Output the [X, Y] coordinate of the center of the cell containing the given text.  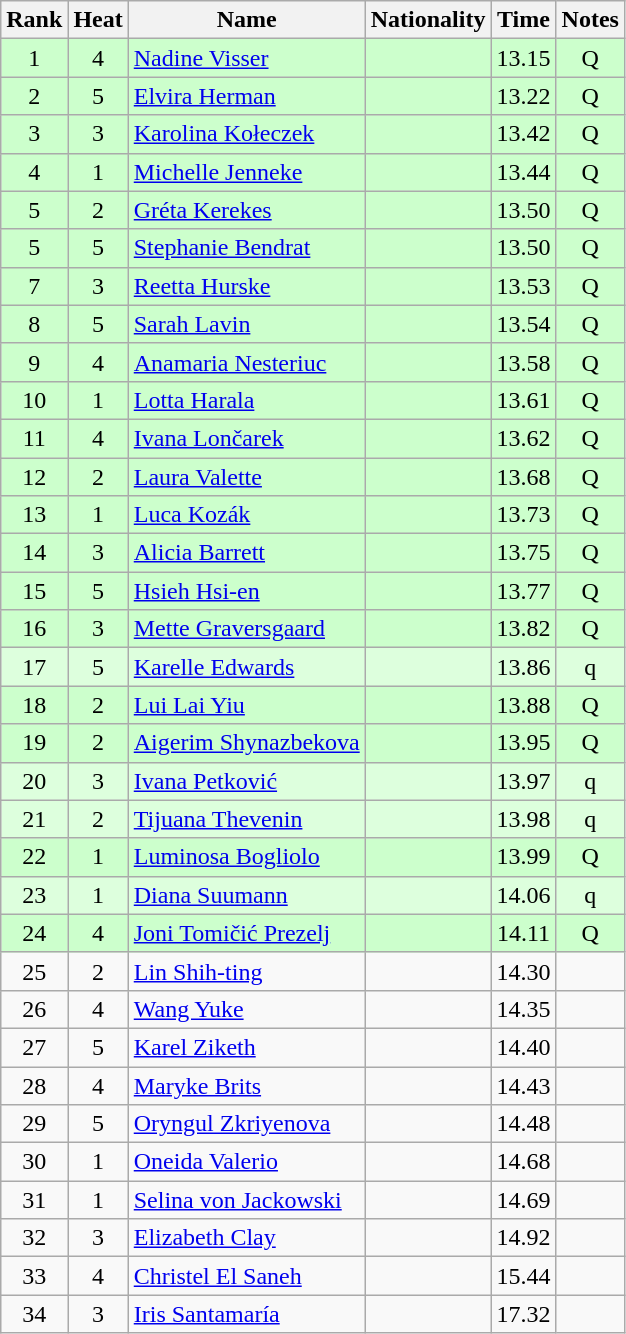
14.48 [524, 1124]
Name [246, 20]
8 [34, 324]
Alicia Barrett [246, 553]
14.35 [524, 1009]
13.95 [524, 743]
31 [34, 1200]
Selina von Jackowski [246, 1200]
23 [34, 895]
Time [524, 20]
Elvira Herman [246, 96]
26 [34, 1009]
Aigerim Shynazbekova [246, 743]
13.75 [524, 553]
Elizabeth Clay [246, 1238]
24 [34, 933]
Rank [34, 20]
13.44 [524, 172]
Luminosa Bogliolo [246, 857]
13.97 [524, 781]
13.22 [524, 96]
28 [34, 1085]
Hsieh Hsi-en [246, 591]
Notes [590, 20]
Luca Kozák [246, 515]
25 [34, 971]
13.98 [524, 819]
Nadine Visser [246, 58]
Lin Shih-ting [246, 971]
14.40 [524, 1047]
Sarah Lavin [246, 324]
14.06 [524, 895]
29 [34, 1124]
Nationality [428, 20]
Gréta Kerekes [246, 210]
21 [34, 819]
Karolina Kołeczek [246, 134]
Mette Graversgaard [246, 629]
19 [34, 743]
13.99 [524, 857]
13.58 [524, 362]
15.44 [524, 1276]
9 [34, 362]
32 [34, 1238]
20 [34, 781]
27 [34, 1047]
15 [34, 591]
14.30 [524, 971]
14.68 [524, 1162]
Stephanie Bendrat [246, 248]
16 [34, 629]
13.77 [524, 591]
Joni Tomičić Prezelj [246, 933]
13.61 [524, 400]
Lui Lai Yiu [246, 705]
17 [34, 667]
34 [34, 1314]
Laura Valette [246, 477]
14.11 [524, 933]
Karelle Edwards [246, 667]
Ivana Lončarek [246, 438]
13.73 [524, 515]
13.68 [524, 477]
14.69 [524, 1200]
7 [34, 286]
13.53 [524, 286]
Wang Yuke [246, 1009]
13.86 [524, 667]
13.54 [524, 324]
13.62 [524, 438]
Heat [98, 20]
22 [34, 857]
12 [34, 477]
14 [34, 553]
Christel El Saneh [246, 1276]
18 [34, 705]
10 [34, 400]
Iris Santamaría [246, 1314]
13 [34, 515]
17.32 [524, 1314]
Michelle Jenneke [246, 172]
Oryngul Zkriyenova [246, 1124]
Lotta Harala [246, 400]
14.92 [524, 1238]
13.82 [524, 629]
30 [34, 1162]
Reetta Hurske [246, 286]
11 [34, 438]
13.42 [524, 134]
Maryke Brits [246, 1085]
13.15 [524, 58]
Diana Suumann [246, 895]
Oneida Valerio [246, 1162]
Tijuana Thevenin [246, 819]
13.88 [524, 705]
33 [34, 1276]
Karel Ziketh [246, 1047]
Ivana Petković [246, 781]
14.43 [524, 1085]
Anamaria Nesteriuc [246, 362]
